For the text-containing cell, return its midpoint in (x, y) coordinate format. 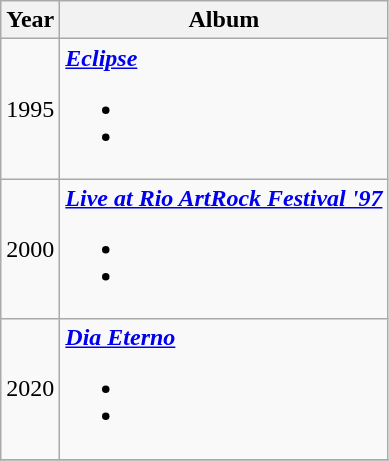
2000 (30, 249)
Dia Eterno (224, 389)
Year (30, 20)
1995 (30, 109)
Eclipse (224, 109)
Live at Rio ArtRock Festival '97 (224, 249)
Album (224, 20)
2020 (30, 389)
